Return the (X, Y) coordinate for the center point of the cell that contains the specified text.  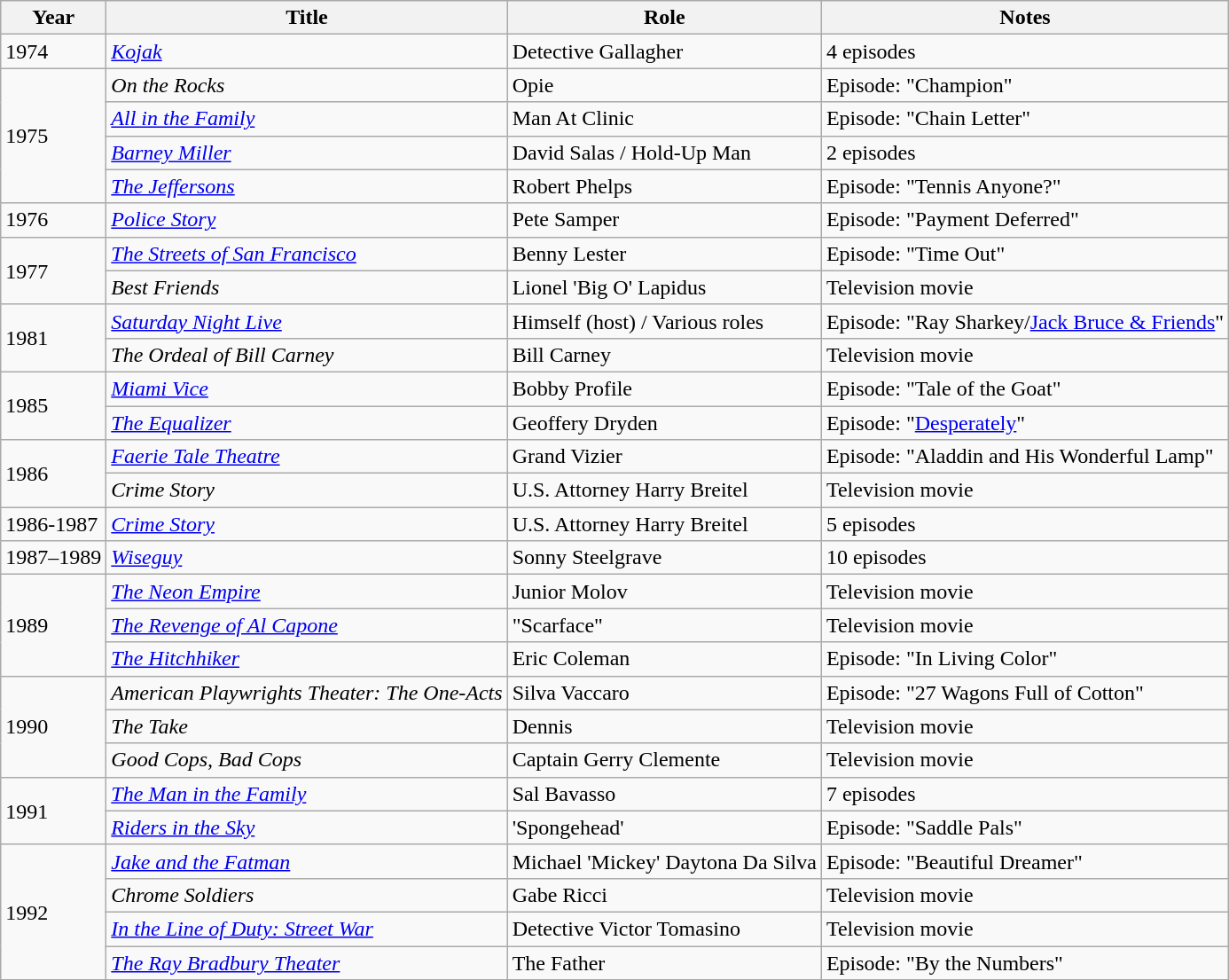
Grand Vizier (664, 457)
Junior Molov (664, 592)
1976 (53, 220)
Episode: "Aladdin and His Wonderful Lamp" (1025, 457)
Sal Bavasso (664, 794)
The Man in the Family (307, 794)
1989 (53, 625)
The Revenge of Al Capone (307, 625)
1987–1989 (53, 558)
The Jeffersons (307, 186)
Saturday Night Live (307, 321)
Benny Lester (664, 254)
Opie (664, 85)
The Neon Empire (307, 592)
Episode: "Saddle Pals" (1025, 827)
Geoffery Dryden (664, 423)
Title (307, 18)
Police Story (307, 220)
Miami Vice (307, 388)
Jake and the Fatman (307, 861)
'Spongehead' (664, 827)
The Ordeal of Bill Carney (307, 355)
Episode: "Chain Letter" (1025, 119)
Detective Victor Tomasino (664, 929)
Man At Clinic (664, 119)
Episode: "Ray Sharkey/Jack Bruce & Friends" (1025, 321)
Year (53, 18)
Dennis (664, 726)
2 episodes (1025, 153)
Pete Samper (664, 220)
Episode: "27 Wagons Full of Cotton" (1025, 693)
Barney Miller (307, 153)
Detective Gallagher (664, 51)
Best Friends (307, 287)
Captain Gerry Clemente (664, 760)
Episode: "Tennis Anyone?" (1025, 186)
1990 (53, 726)
1986-1987 (53, 524)
10 episodes (1025, 558)
Bill Carney (664, 355)
Lionel 'Big O' Lapidus (664, 287)
In the Line of Duty: Street War (307, 929)
Sonny Steelgrave (664, 558)
1985 (53, 405)
Silva Vaccaro (664, 693)
The Hitchhiker (307, 659)
Episode: "By the Numbers" (1025, 962)
1975 (53, 136)
Robert Phelps (664, 186)
Episode: "Time Out" (1025, 254)
The Streets of San Francisco (307, 254)
All in the Family (307, 119)
"Scarface" (664, 625)
Kojak (307, 51)
On the Rocks (307, 85)
Episode: "Tale of the Goat" (1025, 388)
Michael 'Mickey' Daytona Da Silva (664, 861)
1974 (53, 51)
The Father (664, 962)
4 episodes (1025, 51)
5 episodes (1025, 524)
Gabe Ricci (664, 895)
1977 (53, 270)
1992 (53, 912)
The Take (307, 726)
Notes (1025, 18)
1981 (53, 338)
Bobby Profile (664, 388)
Episode: "Champion" (1025, 85)
Riders in the Sky (307, 827)
Episode: "In Living Color" (1025, 659)
American Playwrights Theater: The One-Acts (307, 693)
David Salas / Hold-Up Man (664, 153)
Chrome Soldiers (307, 895)
Good Cops, Bad Cops (307, 760)
The Ray Bradbury Theater (307, 962)
Eric Coleman (664, 659)
Episode: "Beautiful Dreamer" (1025, 861)
Episode: "Payment Deferred" (1025, 220)
Wiseguy (307, 558)
Role (664, 18)
The Equalizer (307, 423)
Faerie Tale Theatre (307, 457)
Episode: "Desperately" (1025, 423)
7 episodes (1025, 794)
1991 (53, 811)
Himself (host) / Various roles (664, 321)
1986 (53, 474)
